Locate the cell with the specified text and output its (x, y) center coordinate. 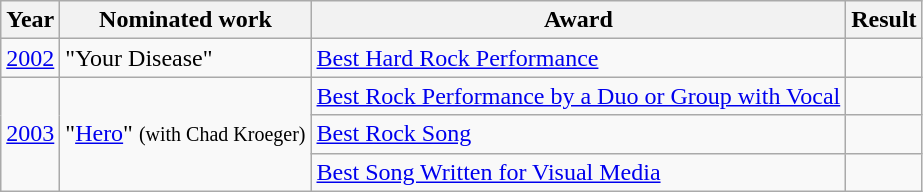
"Your Disease" (186, 58)
2003 (30, 134)
Year (30, 20)
Best Hard Rock Performance (578, 58)
Best Song Written for Visual Media (578, 172)
2002 (30, 58)
Best Rock Song (578, 134)
Best Rock Performance by a Duo or Group with Vocal (578, 96)
Award (578, 20)
Nominated work (186, 20)
Result (884, 20)
"Hero" (with Chad Kroeger) (186, 134)
